Scan for the cell matching the given text and deliver its [x, y] coordinate at center. 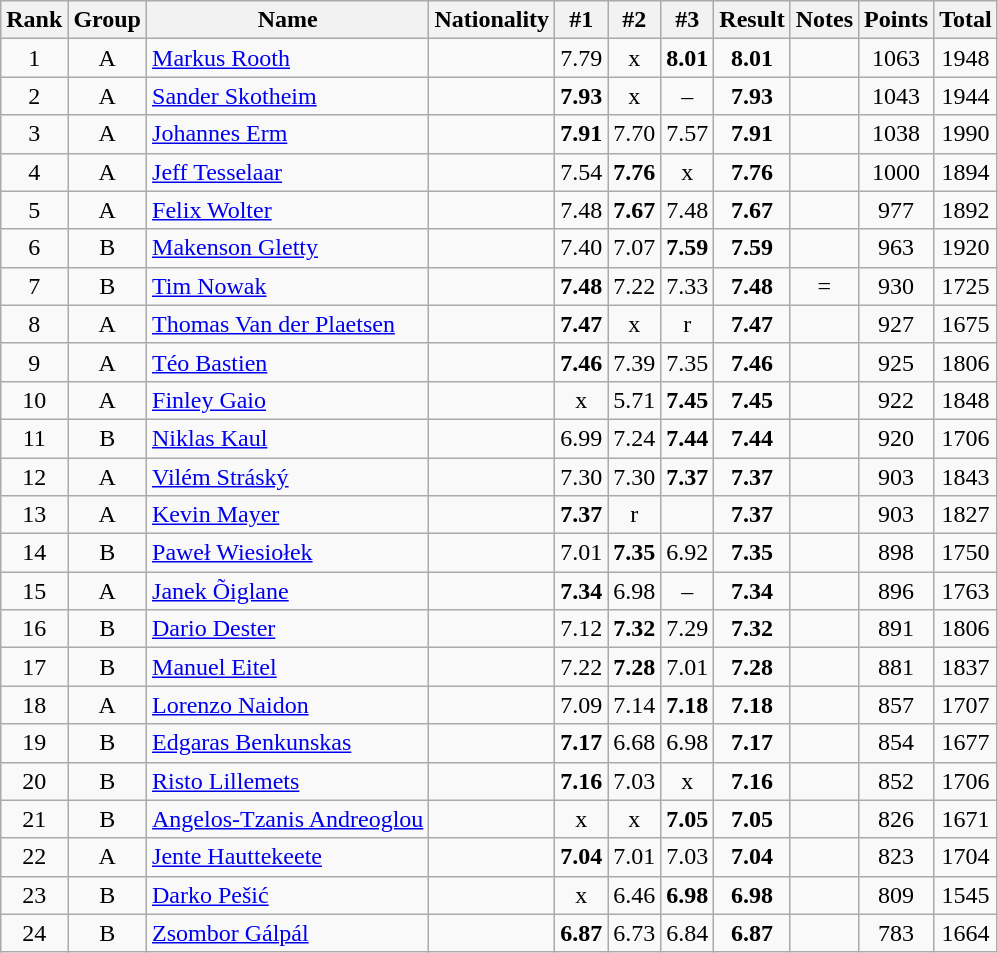
Manuel Eitel [288, 667]
Risto Lillemets [288, 781]
Notes [824, 20]
Lorenzo Naidon [288, 705]
Niklas Kaul [288, 438]
6.84 [688, 933]
7.79 [582, 58]
1038 [896, 134]
21 [34, 819]
7.14 [634, 705]
9 [34, 362]
1704 [966, 857]
6.46 [634, 895]
7.07 [634, 248]
922 [896, 400]
1750 [966, 553]
930 [896, 286]
Makenson Gletty [288, 248]
Felix Wolter [288, 210]
24 [34, 933]
Téo Bastien [288, 362]
Zsombor Gálpál [288, 933]
Group [108, 20]
1944 [966, 96]
7.40 [582, 248]
1671 [966, 819]
= [824, 286]
857 [896, 705]
11 [34, 438]
Angelos-Tzanis Andreoglou [288, 819]
6 [34, 248]
1677 [966, 743]
809 [896, 895]
881 [896, 667]
7.33 [688, 286]
23 [34, 895]
#2 [634, 20]
823 [896, 857]
Sander Skotheim [288, 96]
1763 [966, 591]
4 [34, 172]
Markus Rooth [288, 58]
7 [34, 286]
963 [896, 248]
1892 [966, 210]
1 [34, 58]
891 [896, 629]
7.29 [688, 629]
Jeff Tesselaar [288, 172]
6.99 [582, 438]
18 [34, 705]
1545 [966, 895]
925 [896, 362]
Dario Dester [288, 629]
1990 [966, 134]
826 [896, 819]
Johannes Erm [288, 134]
927 [896, 324]
Name [288, 20]
Rank [34, 20]
Vilém Stráský [288, 477]
14 [34, 553]
1837 [966, 667]
Janek Õiglane [288, 591]
Paweł Wiesiołek [288, 553]
19 [34, 743]
Darko Pešić [288, 895]
Result [752, 20]
7.09 [582, 705]
#1 [582, 20]
6.68 [634, 743]
1675 [966, 324]
5.71 [634, 400]
1848 [966, 400]
6.73 [634, 933]
854 [896, 743]
7.54 [582, 172]
22 [34, 857]
977 [896, 210]
15 [34, 591]
1043 [896, 96]
1843 [966, 477]
3 [34, 134]
8 [34, 324]
920 [896, 438]
1920 [966, 248]
Points [896, 20]
Tim Nowak [288, 286]
Kevin Mayer [288, 515]
1948 [966, 58]
1000 [896, 172]
#3 [688, 20]
1894 [966, 172]
10 [34, 400]
Total [966, 20]
1063 [896, 58]
Edgaras Benkunskas [288, 743]
1827 [966, 515]
16 [34, 629]
2 [34, 96]
Finley Gaio [288, 400]
20 [34, 781]
Jente Hauttekeete [288, 857]
852 [896, 781]
Thomas Van der Plaetsen [288, 324]
17 [34, 667]
896 [896, 591]
7.70 [634, 134]
783 [896, 933]
5 [34, 210]
7.24 [634, 438]
7.39 [634, 362]
6.92 [688, 553]
1725 [966, 286]
7.57 [688, 134]
1707 [966, 705]
12 [34, 477]
898 [896, 553]
13 [34, 515]
7.12 [582, 629]
1664 [966, 933]
Nationality [492, 20]
